Locate the cell with the specified text and output its [X, Y] center coordinate. 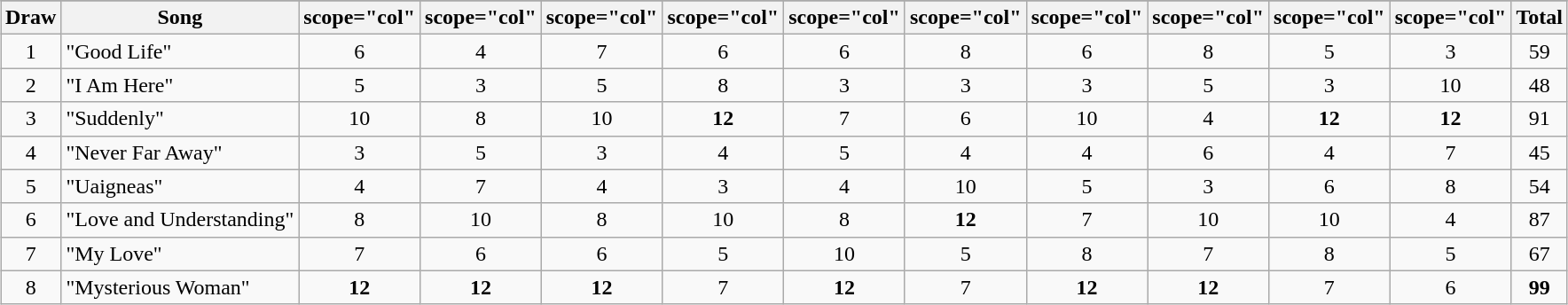
54 [1540, 186]
2 [30, 85]
45 [1540, 152]
1 [30, 51]
"Uaigneas" [180, 186]
"Never Far Away" [180, 152]
"Good Life" [180, 51]
48 [1540, 85]
"Suddenly" [180, 119]
"I Am Here" [180, 85]
67 [1540, 254]
"Love and Understanding" [180, 220]
Song [180, 18]
"My Love" [180, 254]
"Mysterious Woman" [180, 287]
91 [1540, 119]
Total [1540, 18]
99 [1540, 287]
Draw [30, 18]
59 [1540, 51]
87 [1540, 220]
